Output the [x, y] coordinate of the center of the cell containing the given text.  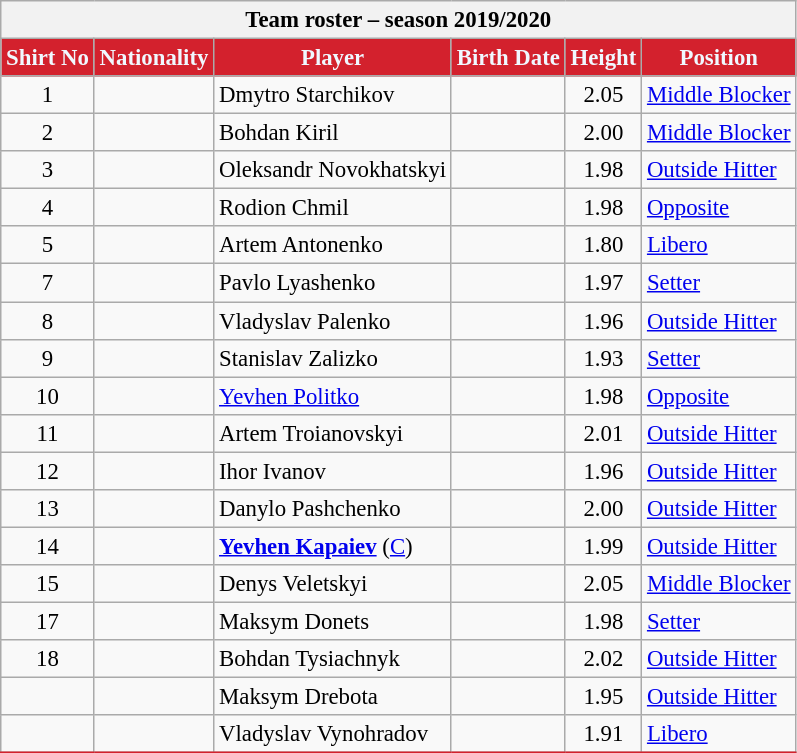
Maksym Donets [333, 621]
Bohdan Kiril [333, 133]
2.01 [603, 433]
Nationality [154, 58]
1.93 [603, 358]
18 [48, 659]
Ihor Ivanov [333, 471]
1.95 [603, 697]
9 [48, 358]
1.97 [603, 283]
Denys Veletskyi [333, 584]
1.80 [603, 245]
14 [48, 546]
Rodion Chmil [333, 208]
Oleksandr Novokhatskyi [333, 170]
Team roster – season 2019/2020 [398, 20]
Dmytro Starchikov [333, 95]
15 [48, 584]
Shirt No [48, 58]
Yevhen Kapaiev (C) [333, 546]
17 [48, 621]
2.02 [603, 659]
Birth Date [508, 58]
Yevhen Politko [333, 396]
2 [48, 133]
Danylo Pashchenko [333, 509]
Vladyslav Palenko [333, 321]
Stanislav Zalizko [333, 358]
12 [48, 471]
4 [48, 208]
Pavlo Lyashenko [333, 283]
Height [603, 58]
1.91 [603, 734]
Player [333, 58]
13 [48, 509]
Artem Troianovskyi [333, 433]
8 [48, 321]
Position [719, 58]
3 [48, 170]
Artem Antonenko [333, 245]
1 [48, 95]
1.99 [603, 546]
5 [48, 245]
Bohdan Tysiachnyk [333, 659]
10 [48, 396]
Maksym Drebota [333, 697]
7 [48, 283]
11 [48, 433]
Vladyslav Vynohradov [333, 734]
